Identify which cell holds the provided text, then report its [X, Y] central coordinate. 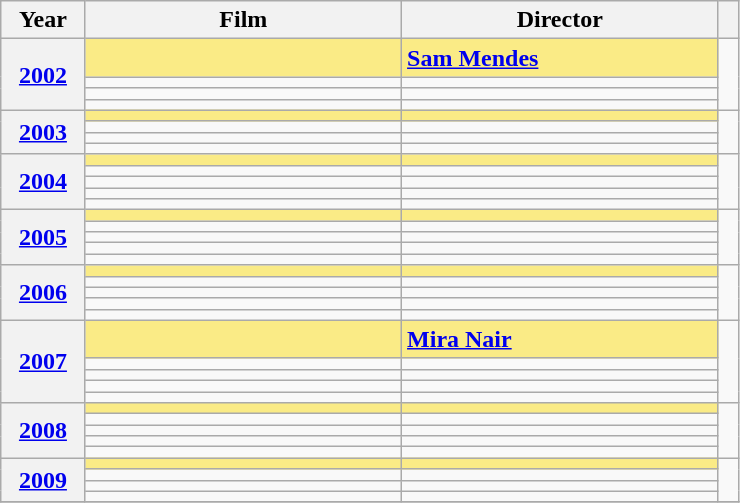
2007 [43, 361]
Year [43, 20]
2009 [43, 480]
2004 [43, 182]
2002 [43, 74]
2005 [43, 238]
2003 [43, 132]
Director [560, 20]
Sam Mendes [560, 58]
Mira Nair [560, 339]
2006 [43, 292]
2008 [43, 430]
Film [243, 20]
